Return (X, Y) of the center of cell containing provided text 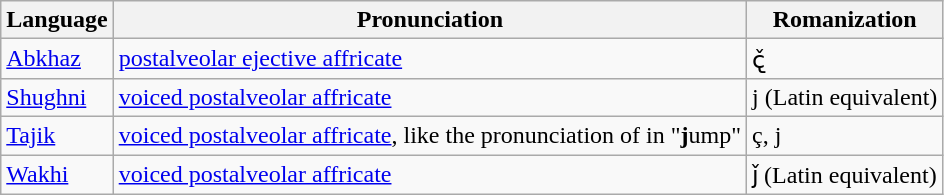
Romanization (845, 20)
ç, j (845, 135)
Abkhaz (57, 59)
Wakhi (57, 174)
Language (57, 20)
j (Latin equivalent) (845, 97)
č̢ (845, 59)
Pronunciation (430, 20)
postalveolar ejective affricate (430, 59)
voiced postalveolar affricate, like the pronunciation of in "jump" (430, 135)
ǰ (Latin equivalent) (845, 174)
Tajik (57, 135)
Shughni (57, 97)
